Identify which cell holds the provided text, then report its [x, y] central coordinate. 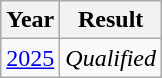
Qualified [111, 58]
Year [30, 20]
Result [111, 20]
2025 [30, 58]
